Identify which cell holds the provided text, then report its (x, y) central coordinate. 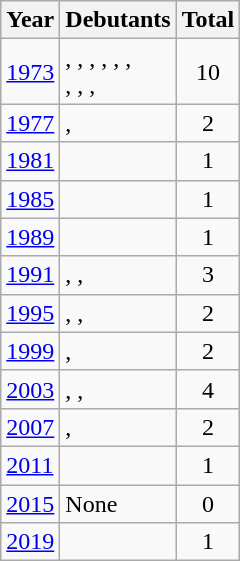
1989 (30, 237)
Debutants (118, 20)
2007 (30, 427)
2011 (30, 465)
Year (30, 20)
1991 (30, 275)
0 (208, 503)
None (118, 503)
1977 (30, 123)
1985 (30, 199)
4 (208, 389)
2003 (30, 389)
10 (208, 72)
1981 (30, 161)
, , , , , ,, , , (118, 72)
1995 (30, 313)
1999 (30, 351)
2015 (30, 503)
1973 (30, 72)
Total (208, 20)
3 (208, 275)
2019 (30, 542)
